Return [x, y] of the center of cell containing provided text 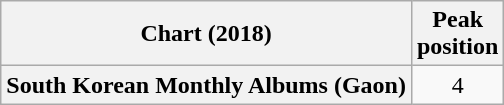
South Korean Monthly Albums (Gaon) [206, 85]
Peak position [457, 34]
4 [457, 85]
Chart (2018) [206, 34]
